Identify which cell holds the provided text, then report its (x, y) central coordinate. 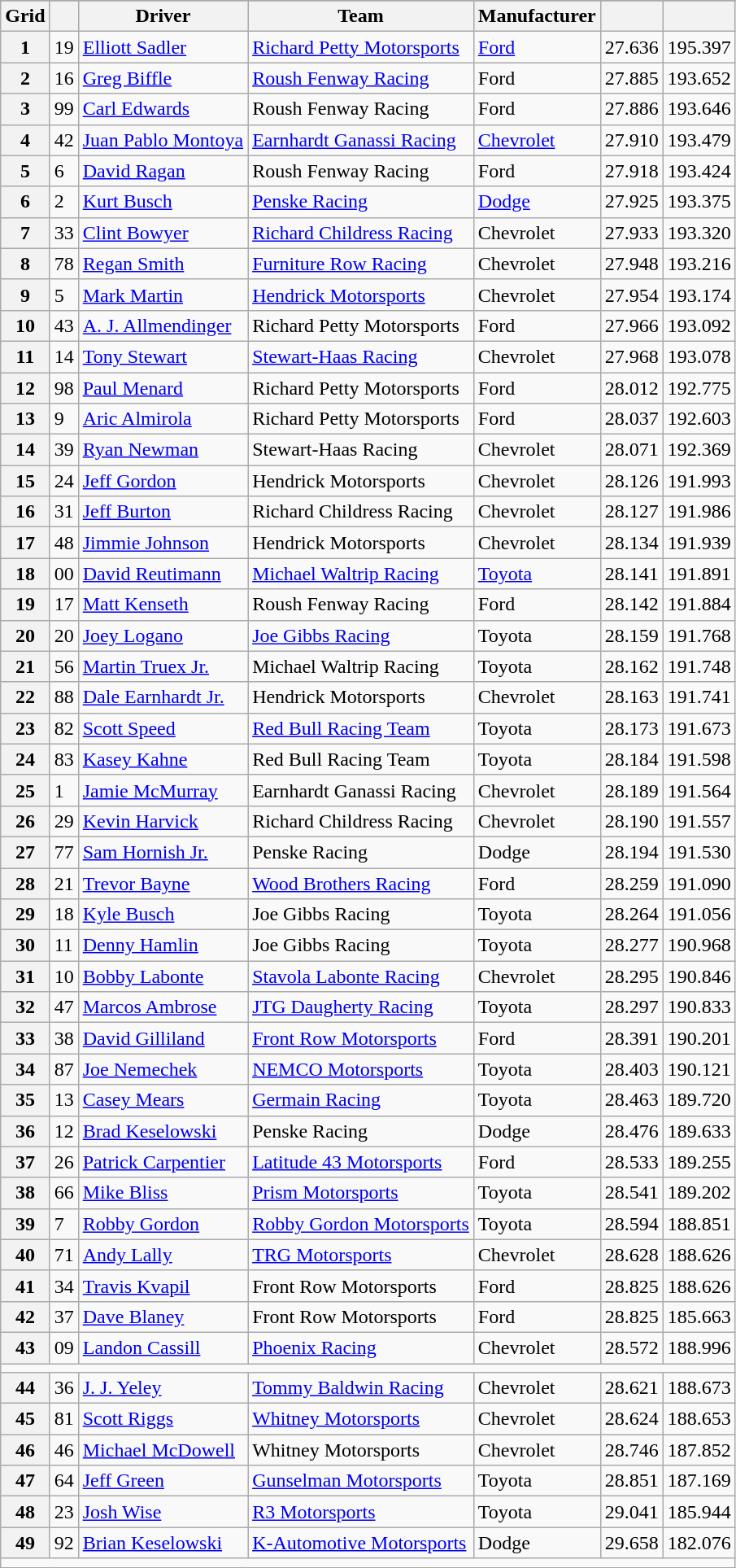
09 (63, 1347)
4 (25, 140)
Dale Earnhardt Jr. (163, 697)
Andy Lally (163, 1255)
Matt Kenseth (163, 605)
29.041 (631, 1512)
191.056 (699, 915)
191.768 (699, 635)
191.741 (699, 697)
191.557 (699, 821)
Latitude 43 Motorsports (361, 1162)
27.933 (631, 233)
Michael McDowell (163, 1450)
28.141 (631, 574)
191.939 (699, 543)
92 (63, 1543)
191.564 (699, 790)
64 (63, 1481)
28.194 (631, 852)
28.572 (631, 1347)
28.624 (631, 1419)
27 (25, 852)
David Reutimann (163, 574)
190.201 (699, 1038)
191.748 (699, 666)
28.297 (631, 1007)
190.846 (699, 976)
Kurt Busch (163, 202)
40 (25, 1255)
Casey Mears (163, 1100)
99 (63, 109)
Patrick Carpentier (163, 1162)
Kyle Busch (163, 915)
28.851 (631, 1481)
56 (63, 666)
Grid (25, 16)
29.658 (631, 1543)
189.720 (699, 1100)
191.673 (699, 728)
193.320 (699, 233)
192.603 (699, 419)
Driver (163, 16)
K-Automotive Motorsports (361, 1543)
28.163 (631, 697)
27.925 (631, 202)
28.264 (631, 915)
192.775 (699, 388)
192.369 (699, 450)
189.255 (699, 1162)
77 (63, 852)
98 (63, 388)
Kevin Harvick (163, 821)
45 (25, 1419)
30 (25, 946)
Jeff Burton (163, 512)
195.397 (699, 47)
28.126 (631, 481)
88 (63, 697)
41 (25, 1286)
Germain Racing (361, 1100)
22 (25, 697)
Regan Smith (163, 264)
Marcos Ambrose (163, 1007)
28.594 (631, 1224)
188.996 (699, 1347)
35 (25, 1100)
Wood Brothers Racing (361, 883)
Greg Biffle (163, 78)
28.391 (631, 1038)
188.653 (699, 1419)
191.530 (699, 852)
3 (25, 109)
15 (25, 481)
Josh Wise (163, 1512)
28 (25, 883)
193.174 (699, 295)
49 (25, 1543)
27.910 (631, 140)
191.884 (699, 605)
27.886 (631, 109)
190.968 (699, 946)
28.533 (631, 1162)
81 (63, 1419)
Sam Hornish Jr. (163, 852)
Aric Almirola (163, 419)
25 (25, 790)
Carl Edwards (163, 109)
28.746 (631, 1450)
78 (63, 264)
185.944 (699, 1512)
Brad Keselowski (163, 1131)
Mark Martin (163, 295)
Gunselman Motorsports (361, 1481)
Robby Gordon Motorsports (361, 1224)
27.948 (631, 264)
193.216 (699, 264)
Joe Nemechek (163, 1069)
27.636 (631, 47)
David Gilliland (163, 1038)
28.189 (631, 790)
Dave Blaney (163, 1317)
191.993 (699, 481)
28.173 (631, 728)
27.918 (631, 171)
182.076 (699, 1543)
191.598 (699, 759)
44 (25, 1388)
28.277 (631, 946)
Team (361, 16)
Martin Truex Jr. (163, 666)
190.121 (699, 1069)
191.090 (699, 883)
27.885 (631, 78)
71 (63, 1255)
28.541 (631, 1193)
32 (25, 1007)
87 (63, 1069)
8 (25, 264)
J. J. Yeley (163, 1388)
193.652 (699, 78)
193.092 (699, 325)
Scott Speed (163, 728)
187.852 (699, 1450)
66 (63, 1193)
187.169 (699, 1481)
Jamie McMurray (163, 790)
Prism Motorsports (361, 1193)
28.463 (631, 1100)
185.663 (699, 1317)
28.190 (631, 821)
189.202 (699, 1193)
Scott Riggs (163, 1419)
Phoenix Racing (361, 1347)
193.646 (699, 109)
A. J. Allmendinger (163, 325)
Juan Pablo Montoya (163, 140)
Joey Logano (163, 635)
28.127 (631, 512)
28.628 (631, 1255)
Robby Gordon (163, 1224)
28.295 (631, 976)
193.424 (699, 171)
193.375 (699, 202)
Furniture Row Racing (361, 264)
Ryan Newman (163, 450)
Bobby Labonte (163, 976)
28.476 (631, 1131)
27.966 (631, 325)
Tony Stewart (163, 356)
JTG Daugherty Racing (361, 1007)
Jeff Gordon (163, 481)
Denny Hamlin (163, 946)
Landon Cassill (163, 1347)
R3 Motorsports (361, 1512)
83 (63, 759)
Travis Kvapil (163, 1286)
Jimmie Johnson (163, 543)
82 (63, 728)
Elliott Sadler (163, 47)
Stavola Labonte Racing (361, 976)
193.479 (699, 140)
Kasey Kahne (163, 759)
28.037 (631, 419)
Paul Menard (163, 388)
Tommy Baldwin Racing (361, 1388)
28.142 (631, 605)
188.851 (699, 1224)
00 (63, 574)
28.621 (631, 1388)
191.986 (699, 512)
28.184 (631, 759)
28.134 (631, 543)
Trevor Bayne (163, 883)
Mike Bliss (163, 1193)
28.071 (631, 450)
Clint Bowyer (163, 233)
188.673 (699, 1388)
28.259 (631, 883)
NEMCO Motorsports (361, 1069)
TRG Motorsports (361, 1255)
190.833 (699, 1007)
193.078 (699, 356)
Manufacturer (537, 16)
27.968 (631, 356)
27.954 (631, 295)
28.162 (631, 666)
David Ragan (163, 171)
Brian Keselowski (163, 1543)
Jeff Green (163, 1481)
28.159 (631, 635)
189.633 (699, 1131)
28.012 (631, 388)
28.403 (631, 1069)
191.891 (699, 574)
